Detect which cell encompasses the target text, then output its (X, Y) center coordinate. 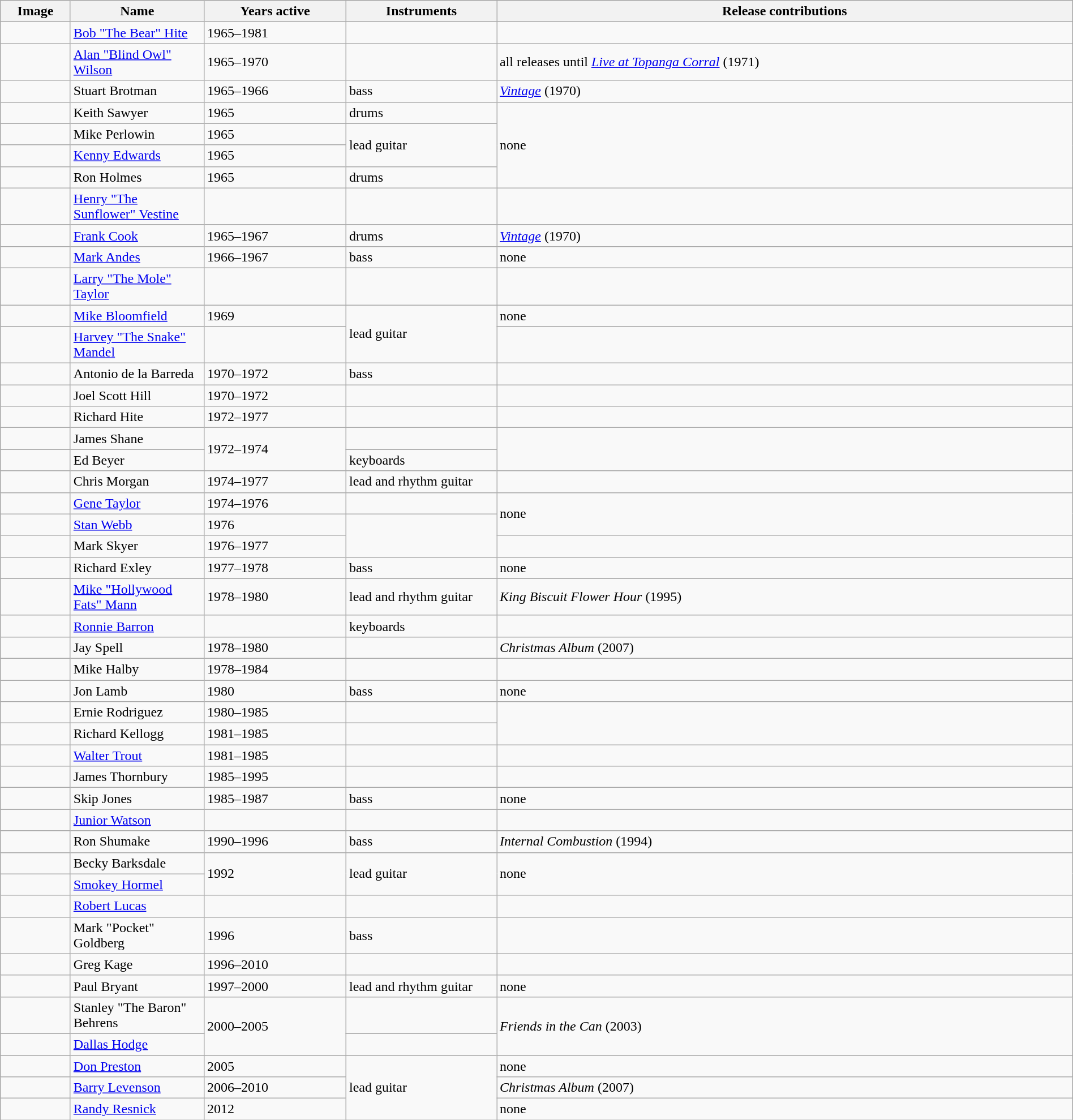
Stanley "The Baron" Behrens (137, 1015)
Smokey Hormel (137, 885)
Larry "The Mole" Taylor (137, 286)
Ron Shumake (137, 842)
Name (137, 11)
Mark Skyer (137, 546)
Don Preston (137, 1066)
Mark Andes (137, 257)
Chris Morgan (137, 482)
Becky Barksdale (137, 863)
1972–1974 (275, 449)
Internal Combustion (1994) (785, 842)
Mark "Pocket" Goldberg (137, 935)
Walter Trout (137, 756)
1992 (275, 874)
Instruments (421, 11)
1965–1981 (275, 33)
Greg Kage (137, 964)
Mike Halby (137, 669)
King Biscuit Flower Hour (1995) (785, 597)
Antonio de la Barreda (137, 374)
1965–1967 (275, 235)
1996 (275, 935)
Richard Exley (137, 568)
James Shane (137, 439)
Alan "Blind Owl" Wilson (137, 62)
Gene Taylor (137, 503)
Image (36, 11)
James Thornbury (137, 777)
2000–2005 (275, 1025)
Ed Beyer (137, 460)
Ernie Rodriguez (137, 713)
Jon Lamb (137, 691)
Paul Bryant (137, 986)
Keith Sawyer (137, 113)
1974–1977 (275, 482)
1990–1996 (275, 842)
Kenny Edwards (137, 156)
1985–1995 (275, 777)
Randy Resnick (137, 1109)
1997–2000 (275, 986)
1996–2010 (275, 964)
Richard Kellogg (137, 734)
1985–1987 (275, 799)
Stan Webb (137, 525)
Ronnie Barron (137, 626)
Mike Perlowin (137, 134)
Ron Holmes (137, 177)
all releases until Live at Topanga Corral (1971) (785, 62)
Release contributions (785, 11)
1976 (275, 525)
Dallas Hodge (137, 1044)
2006–2010 (275, 1088)
1980–1985 (275, 713)
1977–1978 (275, 568)
Mike Bloomfield (137, 315)
Years active (275, 11)
Jay Spell (137, 647)
1978–1984 (275, 669)
Robert Lucas (137, 906)
1980 (275, 691)
Joel Scott Hill (137, 396)
Richard Hite (137, 417)
Friends in the Can (2003) (785, 1025)
1974–1976 (275, 503)
Henry "The Sunflower" Vestine (137, 206)
Barry Levenson (137, 1088)
2012 (275, 1109)
Frank Cook (137, 235)
Mike "Hollywood Fats" Mann (137, 597)
1972–1977 (275, 417)
Skip Jones (137, 799)
1976–1977 (275, 546)
Junior Watson (137, 820)
Harvey "The Snake" Mandel (137, 345)
1965–1966 (275, 91)
1965–1970 (275, 62)
Bob "The Bear" Hite (137, 33)
Stuart Brotman (137, 91)
2005 (275, 1066)
1966–1967 (275, 257)
1969 (275, 315)
